Return the (x, y) coordinate for the center point of the cell that contains the specified text.  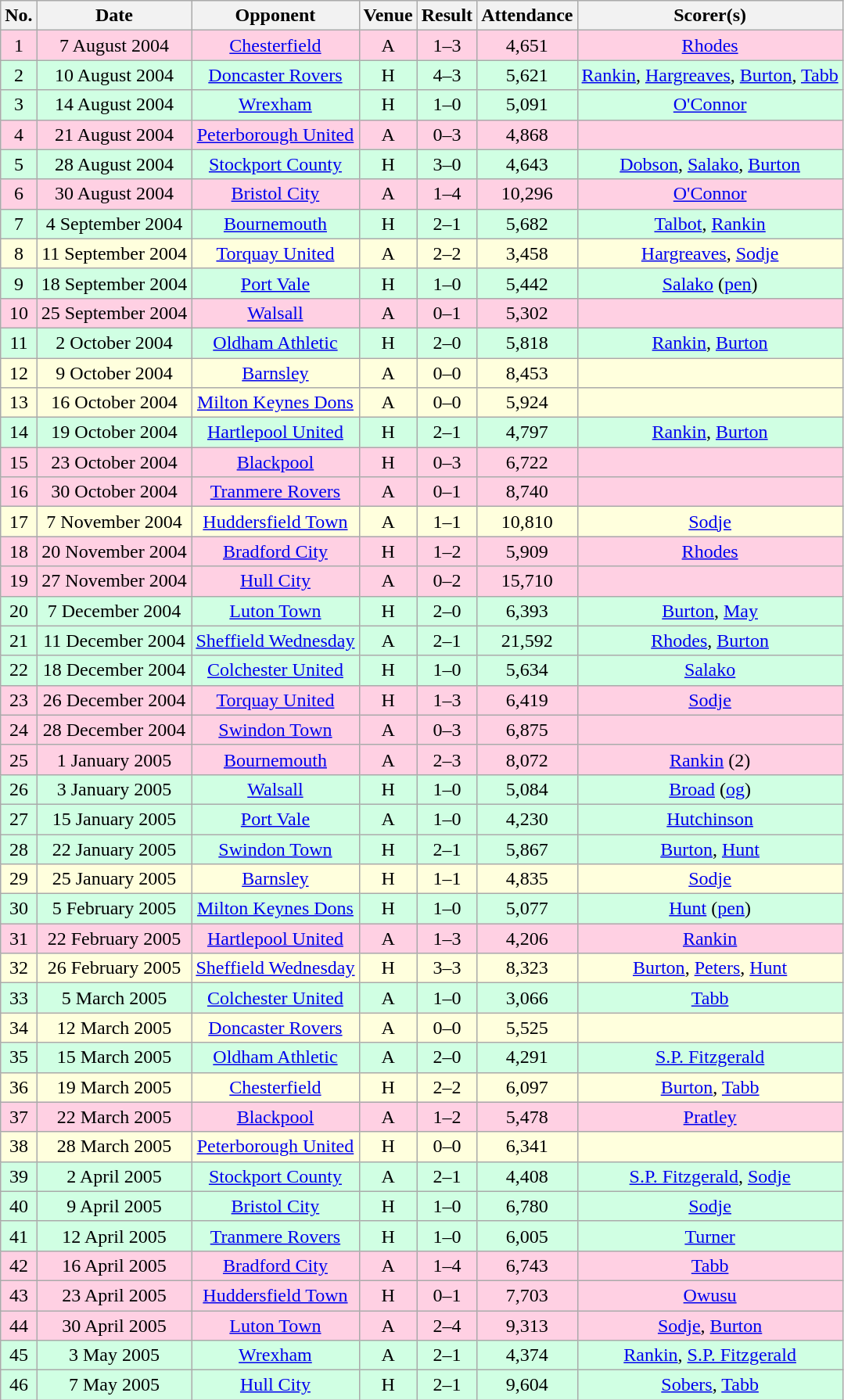
22 (19, 670)
5,442 (527, 283)
Hutchinson (710, 819)
2–3 (447, 759)
10,810 (527, 522)
44 (19, 1326)
28 August 2004 (114, 164)
Venue (388, 16)
Rankin, S.P. Fitzgerald (710, 1355)
15 (19, 462)
5,525 (527, 1028)
14 (19, 433)
46 (19, 1385)
Rankin (710, 939)
4,374 (527, 1355)
9 (19, 283)
22 January 2005 (114, 849)
9 October 2004 (114, 373)
5,302 (527, 313)
Salako (710, 670)
4 September 2004 (114, 224)
4,797 (527, 433)
4–3 (447, 75)
Dobson, Salako, Burton (710, 164)
29 (19, 879)
7 (19, 224)
15 January 2005 (114, 819)
1 (19, 45)
5,924 (527, 403)
10 August 2004 (114, 75)
30 (19, 909)
3–3 (447, 968)
28 (19, 849)
15 March 2005 (114, 1057)
6,875 (527, 730)
3 January 2005 (114, 789)
21,592 (527, 641)
Pratley (710, 1117)
12 April 2005 (114, 1236)
Talbot, Rankin (710, 224)
43 (19, 1295)
5,478 (527, 1117)
8,740 (527, 492)
7 November 2004 (114, 522)
6 (19, 194)
11 (19, 343)
16 April 2005 (114, 1265)
5 February 2005 (114, 909)
8,072 (527, 759)
27 (19, 819)
16 October 2004 (114, 403)
Burton, Peters, Hunt (710, 968)
4,835 (527, 879)
5,682 (527, 224)
11 September 2004 (114, 253)
Scorer(s) (710, 16)
27 November 2004 (114, 581)
21 August 2004 (114, 135)
30 August 2004 (114, 194)
2 (19, 75)
6,341 (527, 1147)
3–0 (447, 164)
5,867 (527, 849)
Broad (og) (710, 789)
11 December 2004 (114, 641)
37 (19, 1117)
20 (19, 611)
35 (19, 1057)
18 December 2004 (114, 670)
3 (19, 105)
12 March 2005 (114, 1028)
7,703 (527, 1295)
8,453 (527, 373)
7 May 2005 (114, 1385)
Owusu (710, 1295)
Hunt (pen) (710, 909)
5,077 (527, 909)
25 September 2004 (114, 313)
18 (19, 551)
1 January 2005 (114, 759)
Rankin (2) (710, 759)
41 (19, 1236)
15,710 (527, 581)
Date (114, 16)
23 (19, 700)
28 March 2005 (114, 1147)
36 (19, 1087)
9,313 (527, 1326)
Attendance (527, 16)
4,230 (527, 819)
Hargreaves, Sodje (710, 253)
23 April 2005 (114, 1295)
20 November 2004 (114, 551)
30 October 2004 (114, 492)
6,005 (527, 1236)
6,419 (527, 700)
5 March 2005 (114, 998)
7 December 2004 (114, 611)
5,634 (527, 670)
Rhodes, Burton (710, 641)
Sobers, Tabb (710, 1385)
4,408 (527, 1176)
18 September 2004 (114, 283)
5,091 (527, 105)
40 (19, 1206)
S.P. Fitzgerald (710, 1057)
Burton, May (710, 611)
32 (19, 968)
42 (19, 1265)
33 (19, 998)
5,621 (527, 75)
8 (19, 253)
4,206 (527, 939)
26 December 2004 (114, 700)
45 (19, 1355)
3 May 2005 (114, 1355)
26 February 2005 (114, 968)
2 October 2004 (114, 343)
5,818 (527, 343)
17 (19, 522)
24 (19, 730)
16 (19, 492)
34 (19, 1028)
4,291 (527, 1057)
22 March 2005 (114, 1117)
4,643 (527, 164)
4,868 (527, 135)
Rankin, Hargreaves, Burton, Tabb (710, 75)
4 (19, 135)
No. (19, 16)
25 (19, 759)
26 (19, 789)
6,722 (527, 462)
19 March 2005 (114, 1087)
31 (19, 939)
3,458 (527, 253)
Burton, Hunt (710, 849)
7 August 2004 (114, 45)
5 (19, 164)
9 April 2005 (114, 1206)
22 February 2005 (114, 939)
4,651 (527, 45)
21 (19, 641)
19 (19, 581)
30 April 2005 (114, 1326)
5,909 (527, 551)
13 (19, 403)
10,296 (527, 194)
14 August 2004 (114, 105)
Opponent (275, 16)
10 (19, 313)
6,097 (527, 1087)
6,780 (527, 1206)
0–2 (447, 581)
Sodje, Burton (710, 1326)
S.P. Fitzgerald, Sodje (710, 1176)
25 January 2005 (114, 879)
39 (19, 1176)
8,323 (527, 968)
6,743 (527, 1265)
28 December 2004 (114, 730)
19 October 2004 (114, 433)
Burton, Tabb (710, 1087)
9,604 (527, 1385)
5,084 (527, 789)
38 (19, 1147)
Salako (pen) (710, 283)
23 October 2004 (114, 462)
Result (447, 16)
2 April 2005 (114, 1176)
Turner (710, 1236)
6,393 (527, 611)
3,066 (527, 998)
2–4 (447, 1326)
12 (19, 373)
